Determine the (x, y) coordinate at the center of the cell enclosing the given text.  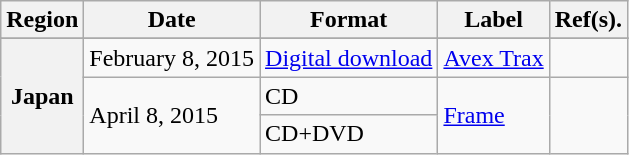
CD+DVD (349, 134)
Digital download (349, 58)
CD (349, 96)
Date (172, 20)
Label (494, 20)
February 8, 2015 (172, 58)
Region (42, 20)
Format (349, 20)
Avex Trax (494, 58)
Frame (494, 115)
April 8, 2015 (172, 115)
Japan (42, 96)
Ref(s). (588, 20)
